Determine the [X, Y] coordinate at the center of the cell enclosing the given text.  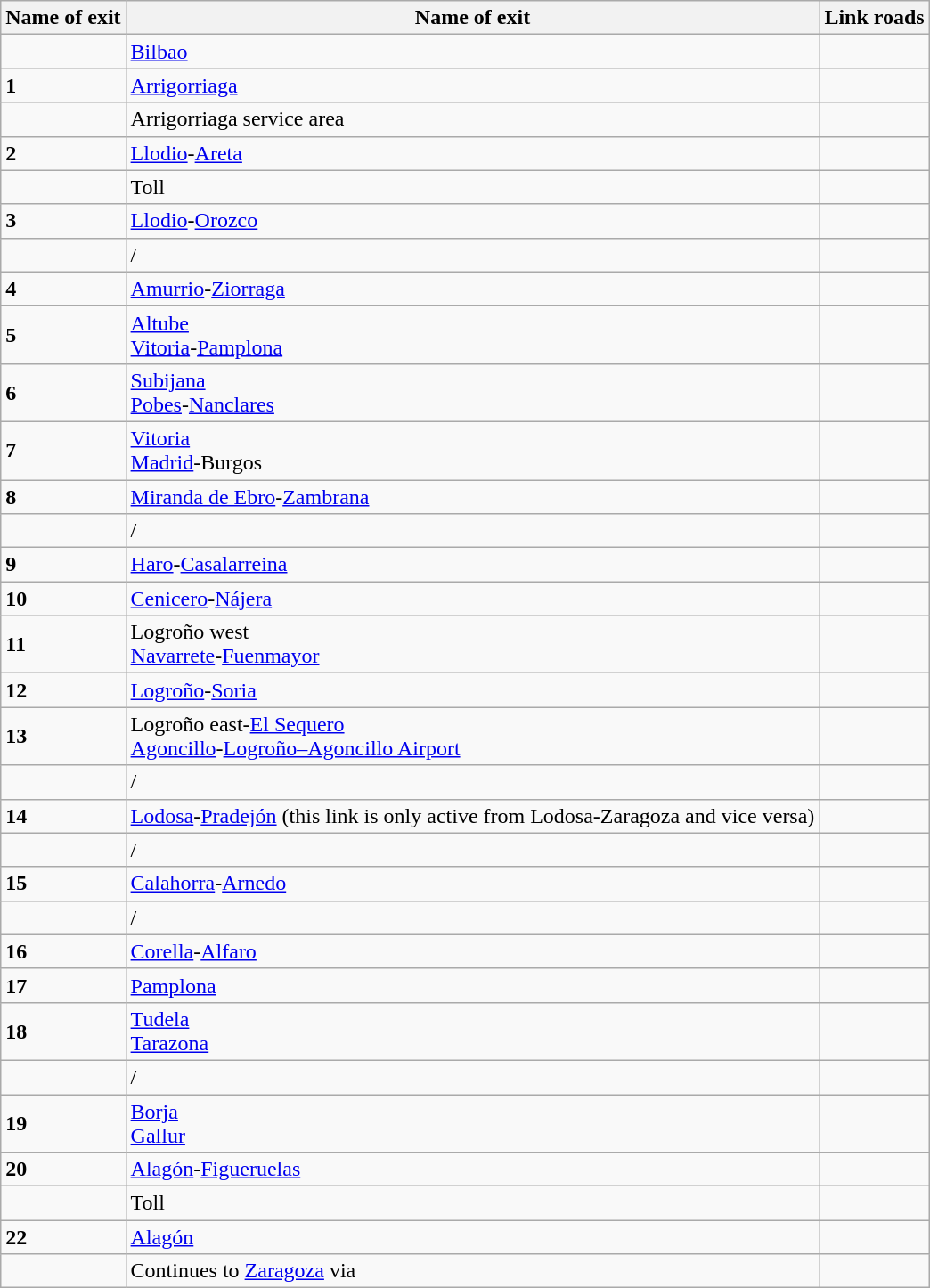
17 [63, 985]
Corella-Alfaro [472, 951]
Logroño-Soria [472, 690]
3 [63, 221]
Llodio-Areta [472, 153]
Continues to Zaragoza via [472, 1271]
6 [63, 392]
19 [63, 1122]
AltubeVitoria-Pamplona [472, 335]
18 [63, 1031]
Amurrio-Ziorraga [472, 289]
12 [63, 690]
SubijanaPobes-Nanclares [472, 392]
Cenicero-Nájera [472, 599]
Link roads [875, 18]
7 [63, 451]
10 [63, 599]
2 [63, 153]
22 [63, 1237]
Haro-Casalarreina [472, 565]
Alagón-Figueruelas [472, 1170]
Alagón [472, 1237]
15 [63, 884]
Logroño east-El SequeroAgoncillo-Logroño–Agoncillo Airport [472, 736]
16 [63, 951]
TudelaTarazona [472, 1031]
20 [63, 1170]
Lodosa-Pradejón (this link is only active from Lodosa-Zaragoza and vice versa) [472, 816]
Calahorra-Arnedo [472, 884]
5 [63, 335]
Llodio-Orozco [472, 221]
14 [63, 816]
8 [63, 496]
Arrigorriaga [472, 86]
11 [63, 645]
Arrigorriaga service area [472, 119]
4 [63, 289]
VitoriaMadrid-Burgos [472, 451]
1 [63, 86]
Miranda de Ebro-Zambrana [472, 496]
BorjaGallur [472, 1122]
Bilbao [472, 52]
9 [63, 565]
13 [63, 736]
Pamplona [472, 985]
Logroño westNavarrete-Fuenmayor [472, 645]
